Identify which cell holds the provided text, then report its [X, Y] central coordinate. 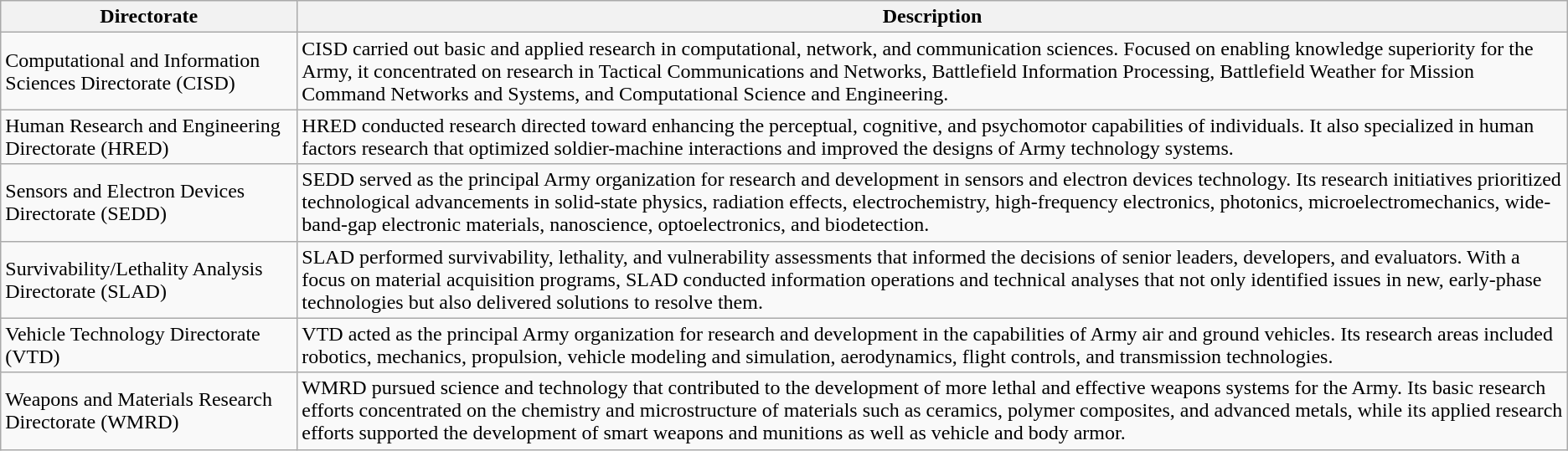
Sensors and Electron Devices Directorate (SEDD) [149, 202]
Computational and Information Sciences Directorate (CISD) [149, 71]
Description [932, 17]
Vehicle Technology Directorate (VTD) [149, 345]
Survivability/Lethality Analysis Directorate (SLAD) [149, 279]
Human Research and Engineering Directorate (HRED) [149, 137]
Weapons and Materials Research Directorate (WMRD) [149, 411]
Directorate [149, 17]
